Identify which cell holds the provided text, then report its (x, y) central coordinate. 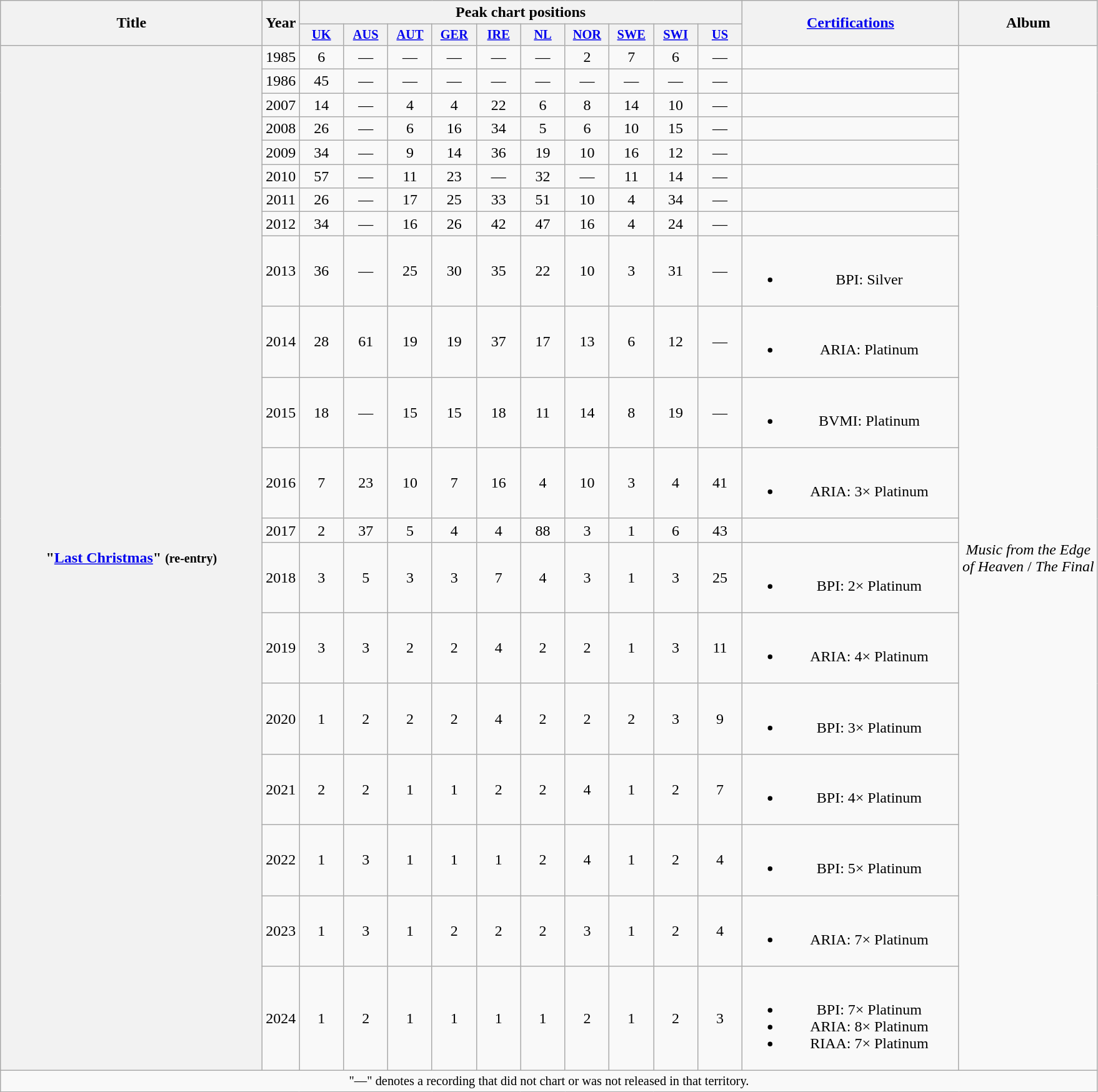
2010 (281, 176)
2019 (281, 648)
US (720, 35)
ARIA: Platinum (850, 341)
57 (321, 176)
SWI (676, 35)
2015 (281, 413)
2024 (281, 1019)
43 (720, 530)
28 (321, 341)
2011 (281, 200)
2023 (281, 931)
BPI: 5× Platinum (850, 860)
41 (720, 483)
Title (131, 23)
Certifications (850, 23)
AUT (410, 35)
33 (499, 200)
61 (366, 341)
2009 (281, 153)
SWE (631, 35)
35 (499, 271)
Year (281, 23)
BPI: 4× Platinum (850, 789)
"Last Christmas" (re-entry) (131, 558)
NOR (587, 35)
88 (542, 530)
Peak chart positions (521, 13)
45 (321, 81)
Album (1028, 23)
1986 (281, 81)
2018 (281, 578)
2017 (281, 530)
42 (499, 224)
2020 (281, 719)
BPI: 2× Platinum (850, 578)
2014 (281, 341)
"—" denotes a recording that did not chart or was not released in that territory. (549, 1081)
BPI: 7× PlatinumARIA: 8× PlatinumRIAA: 7× Platinum (850, 1019)
51 (542, 200)
2016 (281, 483)
IRE (499, 35)
2007 (281, 105)
ARIA: 3× Platinum (850, 483)
1985 (281, 57)
BPI: Silver (850, 271)
BPI: 3× Platinum (850, 719)
GER (454, 35)
47 (542, 224)
ARIA: 7× Platinum (850, 931)
30 (454, 271)
2013 (281, 271)
UK (321, 35)
BVMI: Platinum (850, 413)
2022 (281, 860)
13 (587, 341)
24 (676, 224)
AUS (366, 35)
2008 (281, 129)
2012 (281, 224)
32 (542, 176)
ARIA: 4× Platinum (850, 648)
Music from the Edgeof Heaven / The Final (1028, 558)
NL (542, 35)
31 (676, 271)
2021 (281, 789)
